Determine the (x, y) coordinate at the center of the cell enclosing the given text.  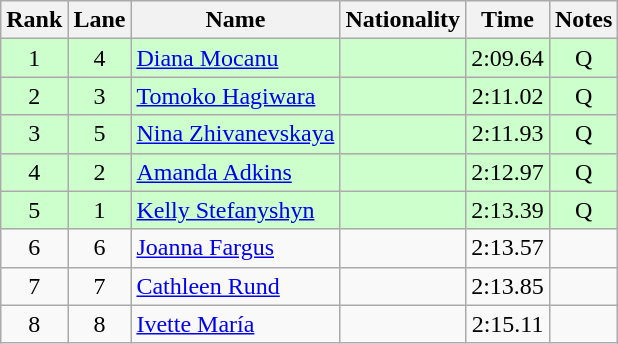
Name (236, 20)
2:13.57 (508, 248)
Nina Zhivanevskaya (236, 134)
Time (508, 20)
Tomoko Hagiwara (236, 96)
Lane (100, 20)
Joanna Fargus (236, 248)
Cathleen Rund (236, 286)
2:11.02 (508, 96)
Notes (583, 20)
2:13.39 (508, 210)
2:09.64 (508, 58)
Nationality (403, 20)
2:12.97 (508, 172)
Kelly Stefanyshyn (236, 210)
Rank (34, 20)
Diana Mocanu (236, 58)
2:13.85 (508, 286)
Amanda Adkins (236, 172)
2:11.93 (508, 134)
Ivette María (236, 324)
2:15.11 (508, 324)
